Capture the cell that displays the provided text and extract its [X, Y] central coordinate. 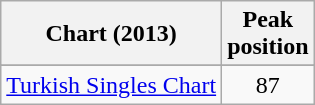
Chart (2013) [112, 34]
Peakposition [268, 34]
Turkish Singles Chart [112, 85]
87 [268, 85]
